Search for the cell housing the specified text and yield its [X, Y] center coordinate. 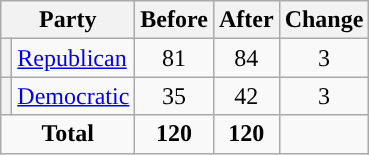
35 [174, 96]
Democratic [74, 96]
42 [246, 96]
After [246, 20]
Total [68, 134]
Change [324, 20]
81 [174, 58]
Before [174, 20]
Republican [74, 58]
Party [68, 20]
84 [246, 58]
